For the text-containing cell, return its midpoint in (X, Y) coordinate format. 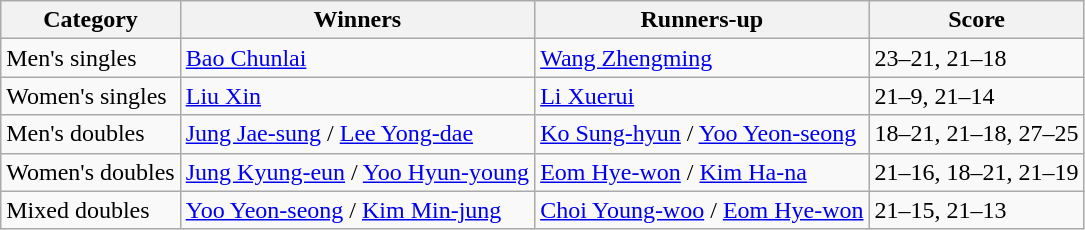
Winners (357, 20)
Category (90, 20)
Jung Kyung-eun / Yoo Hyun-young (357, 172)
Runners-up (702, 20)
Eom Hye-won / Kim Ha-na (702, 172)
18–21, 21–18, 27–25 (976, 134)
Wang Zhengming (702, 58)
Liu Xin (357, 96)
Men's doubles (90, 134)
Women's singles (90, 96)
Bao Chunlai (357, 58)
Jung Jae-sung / Lee Yong-dae (357, 134)
Ko Sung-hyun / Yoo Yeon-seong (702, 134)
23–21, 21–18 (976, 58)
21–9, 21–14 (976, 96)
Men's singles (90, 58)
21–16, 18–21, 21–19 (976, 172)
Mixed doubles (90, 210)
Score (976, 20)
Choi Young-woo / Eom Hye-won (702, 210)
Yoo Yeon-seong / Kim Min-jung (357, 210)
Women's doubles (90, 172)
Li Xuerui (702, 96)
21–15, 21–13 (976, 210)
